For the text-containing cell, return its midpoint in (x, y) coordinate format. 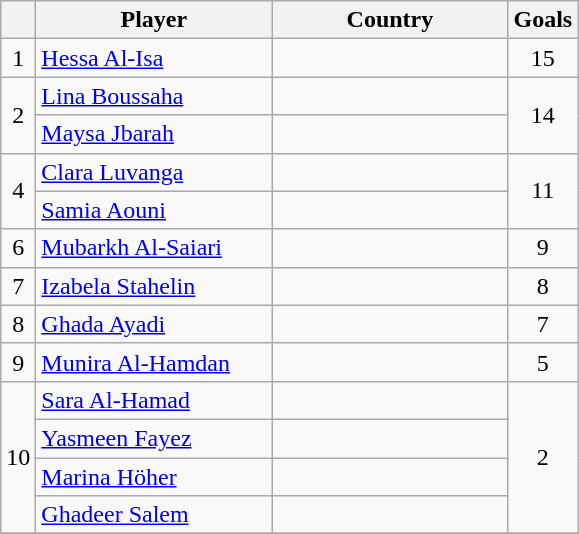
5 (543, 362)
Marina Höher (154, 477)
15 (543, 58)
14 (543, 115)
Hessa Al-Isa (154, 58)
Yasmeen Fayez (154, 438)
Ghadeer Salem (154, 515)
Munira Al-Hamdan (154, 362)
6 (18, 248)
Country (390, 20)
Sara Al-Hamad (154, 400)
Goals (543, 20)
11 (543, 191)
Maysa Jbarah (154, 134)
Izabela Stahelin (154, 286)
1 (18, 58)
10 (18, 457)
Ghada Ayadi (154, 324)
4 (18, 191)
Lina Boussaha (154, 96)
Player (154, 20)
Mubarkh Al-Saiari (154, 248)
Clara Luvanga (154, 172)
Samia Aouni (154, 210)
